Output the [X, Y] coordinate of the center of the cell containing the given text.  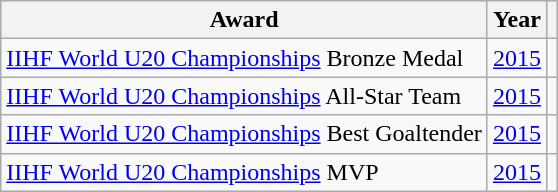
IIHF World U20 Championships MVP [244, 172]
IIHF World U20 Championships All-Star Team [244, 96]
Award [244, 20]
IIHF World U20 Championships Best Goaltender [244, 134]
Year [516, 20]
IIHF World U20 Championships Bronze Medal [244, 58]
